Scan for the cell matching the given text and deliver its [X, Y] coordinate at center. 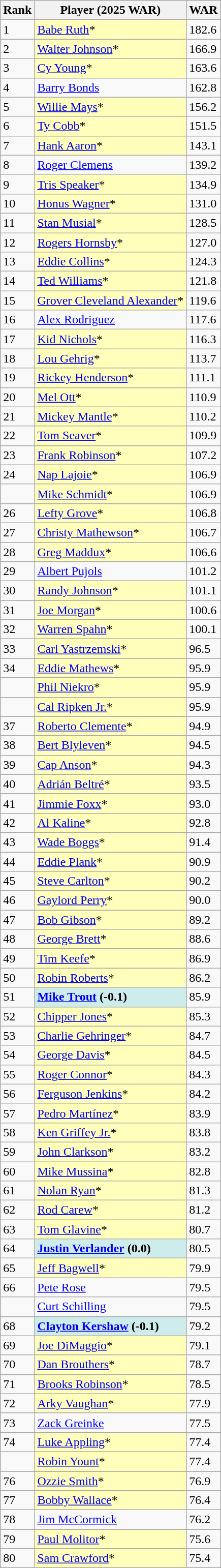
Alex Rodriguez [111, 320]
Rod Carew* [111, 1210]
Grover Cleveland Alexander* [111, 300]
24 [17, 474]
94.3 [203, 765]
14 [17, 281]
15 [17, 300]
33 [17, 649]
47 [17, 920]
53 [17, 1036]
63 [17, 1229]
Rank [17, 10]
72 [17, 1403]
Roger Connor* [111, 1074]
17 [17, 339]
Nolan Ryan* [111, 1191]
Frank Robinson* [111, 455]
Mike Mussina* [111, 1171]
23 [17, 455]
46 [17, 900]
Pedro Martínez* [111, 1113]
39 [17, 765]
George Davis* [111, 1055]
Joe Morgan* [111, 610]
52 [17, 1016]
Phil Niekro* [111, 687]
29 [17, 571]
38 [17, 745]
Clayton Kershaw (-0.1) [111, 1326]
128.5 [203, 223]
93.5 [203, 784]
93.0 [203, 803]
58 [17, 1132]
57 [17, 1113]
Tom Glavine* [111, 1229]
Joe DiMaggio* [111, 1345]
Eddie Mathews* [111, 668]
49 [17, 958]
20 [17, 397]
100.6 [203, 610]
90.0 [203, 900]
88.6 [203, 939]
42 [17, 823]
79.9 [203, 1268]
55 [17, 1074]
56 [17, 1094]
Ferguson Jenkins* [111, 1094]
80 [17, 1558]
Steve Carlton* [111, 881]
31 [17, 610]
43 [17, 842]
90.2 [203, 881]
Mel Ott* [111, 397]
Jim McCormick [111, 1520]
119.6 [203, 300]
19 [17, 378]
Jimmie Foxx* [111, 803]
90.9 [203, 862]
74 [17, 1442]
Brooks Robinson* [111, 1384]
Cy Young* [111, 68]
Al Kaline* [111, 823]
34 [17, 668]
100.1 [203, 629]
75.6 [203, 1539]
106.7 [203, 532]
86.2 [203, 978]
Warren Spahn* [111, 629]
Rogers Hornsby* [111, 243]
Bob Gibson* [111, 920]
Babe Ruth* [111, 29]
84.2 [203, 1094]
Jeff Bagwell* [111, 1268]
79.1 [203, 1345]
Gaylord Perry* [111, 900]
Rickey Henderson* [111, 378]
76.2 [203, 1520]
59 [17, 1152]
121.8 [203, 281]
89.2 [203, 920]
27 [17, 532]
Barry Bonds [111, 87]
85.9 [203, 997]
Stan Musial* [111, 223]
3 [17, 68]
Pete Rose [111, 1287]
76.4 [203, 1500]
Christy Mathewson* [111, 532]
7 [17, 145]
21 [17, 416]
83.8 [203, 1132]
91.4 [203, 842]
51 [17, 997]
Paul Molitor* [111, 1539]
143.1 [203, 145]
81.3 [203, 1191]
22 [17, 436]
37 [17, 726]
16 [17, 320]
81.2 [203, 1210]
79.2 [203, 1326]
78.7 [203, 1365]
94.9 [203, 726]
110.9 [203, 397]
83.9 [203, 1113]
110.2 [203, 416]
Robin Roberts* [111, 978]
41 [17, 803]
9 [17, 184]
Cal Ripken Jr.* [111, 707]
92.8 [203, 823]
Zack Greinke [111, 1423]
Walter Johnson* [111, 49]
61 [17, 1191]
78.5 [203, 1384]
77.5 [203, 1423]
40 [17, 784]
44 [17, 862]
6 [17, 126]
75.4 [203, 1558]
Curt Schilling [111, 1307]
109.9 [203, 436]
77 [17, 1500]
64 [17, 1249]
117.6 [203, 320]
106.6 [203, 552]
1 [17, 29]
Bert Blyleven* [111, 745]
65 [17, 1268]
Dan Brouthers* [111, 1365]
Eddie Collins* [111, 262]
Eddie Plank* [111, 862]
Roberto Clemente* [111, 726]
Greg Maddux* [111, 552]
182.6 [203, 29]
73 [17, 1423]
80.7 [203, 1229]
82.8 [203, 1171]
Wade Boggs* [111, 842]
101.1 [203, 591]
Bobby Wallace* [111, 1500]
85.3 [203, 1016]
156.2 [203, 107]
48 [17, 939]
32 [17, 629]
Tris Speaker* [111, 184]
77.9 [203, 1403]
Nap Lajoie* [111, 474]
Albert Pujols [111, 571]
84.3 [203, 1074]
Mike Trout (-0.1) [111, 997]
124.3 [203, 262]
Tom Seaver* [111, 436]
127.0 [203, 243]
8 [17, 165]
Charlie Gehringer* [111, 1036]
96.5 [203, 649]
80.5 [203, 1249]
11 [17, 223]
66 [17, 1287]
84.7 [203, 1036]
84.5 [203, 1055]
107.2 [203, 455]
13 [17, 262]
George Brett* [111, 939]
Cap Anson* [111, 765]
166.9 [203, 49]
116.3 [203, 339]
Tim Keefe* [111, 958]
10 [17, 203]
113.7 [203, 358]
12 [17, 243]
71 [17, 1384]
Ken Griffey Jr.* [111, 1132]
76.9 [203, 1481]
30 [17, 591]
101.2 [203, 571]
Justin Verlander (0.0) [111, 1249]
79 [17, 1539]
2 [17, 49]
45 [17, 881]
94.5 [203, 745]
Chipper Jones* [111, 1016]
Adrián Beltré* [111, 784]
Ozzie Smith* [111, 1481]
Willie Mays* [111, 107]
Carl Yastrzemski* [111, 649]
28 [17, 552]
Kid Nichols* [111, 339]
76 [17, 1481]
Randy Johnson* [111, 591]
62 [17, 1210]
Arky Vaughan* [111, 1403]
83.2 [203, 1152]
162.8 [203, 87]
54 [17, 1055]
163.6 [203, 68]
Luke Appling* [111, 1442]
Lefty Grove* [111, 513]
68 [17, 1326]
Player (2025 WAR) [111, 10]
4 [17, 87]
WAR [203, 10]
Honus Wagner* [111, 203]
151.5 [203, 126]
5 [17, 107]
Robin Yount* [111, 1461]
Sam Crawford* [111, 1558]
106.8 [203, 513]
131.0 [203, 203]
Mike Schmidt* [111, 494]
Roger Clemens [111, 165]
60 [17, 1171]
Hank Aaron* [111, 145]
18 [17, 358]
50 [17, 978]
78 [17, 1520]
26 [17, 513]
70 [17, 1365]
Mickey Mantle* [111, 416]
111.1 [203, 378]
69 [17, 1345]
Ty Cobb* [111, 126]
John Clarkson* [111, 1152]
Lou Gehrig* [111, 358]
Ted Williams* [111, 281]
86.9 [203, 958]
139.2 [203, 165]
134.9 [203, 184]
